Find where the given text appears and provide that cell's center as [x, y] coordinate. 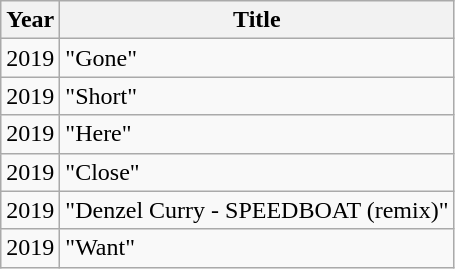
"Close" [257, 172]
Year [30, 20]
"Want" [257, 248]
"Short" [257, 96]
"Here" [257, 134]
"Denzel Curry - SPEEDBOAT (remix)" [257, 210]
"Gone" [257, 58]
Title [257, 20]
